For the text-containing cell, return its midpoint in (x, y) coordinate format. 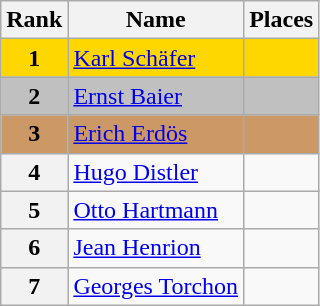
Georges Torchon (156, 286)
Ernst Baier (156, 96)
6 (34, 248)
Rank (34, 20)
1 (34, 58)
5 (34, 210)
7 (34, 286)
3 (34, 134)
Name (156, 20)
Erich Erdös (156, 134)
Hugo Distler (156, 172)
Otto Hartmann (156, 210)
Places (282, 20)
2 (34, 96)
Jean Henrion (156, 248)
Karl Schäfer (156, 58)
4 (34, 172)
